Identify which cell holds the provided text, then report its [x, y] central coordinate. 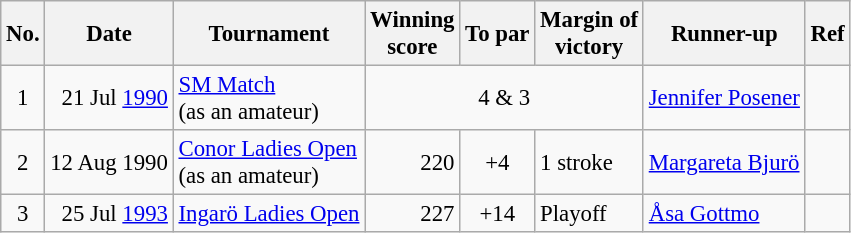
Conor Ladies Open(as an amateur) [269, 162]
Winningscore [412, 34]
Playoff [590, 214]
No. [23, 34]
12 Aug 1990 [109, 162]
To par [498, 34]
Åsa Gottmo [724, 214]
Runner-up [724, 34]
Date [109, 34]
227 [412, 214]
21 Jul 1990 [109, 98]
3 [23, 214]
1 [23, 98]
+4 [498, 162]
4 & 3 [504, 98]
Jennifer Posener [724, 98]
Ref [828, 34]
+14 [498, 214]
Tournament [269, 34]
SM Match(as an amateur) [269, 98]
25 Jul 1993 [109, 214]
220 [412, 162]
2 [23, 162]
1 stroke [590, 162]
Ingarö Ladies Open [269, 214]
Margareta Bjurö [724, 162]
Margin ofvictory [590, 34]
